Detect which cell encompasses the target text, then output its (x, y) center coordinate. 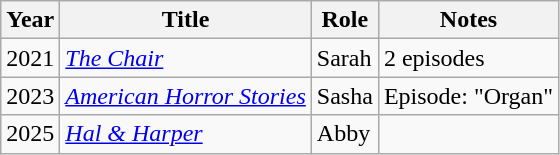
Abby (344, 134)
Notes (468, 20)
Episode: "Organ" (468, 96)
The Chair (186, 58)
Hal & Harper (186, 134)
Year (30, 20)
Role (344, 20)
2025 (30, 134)
2 episodes (468, 58)
Sarah (344, 58)
Title (186, 20)
2023 (30, 96)
American Horror Stories (186, 96)
2021 (30, 58)
Sasha (344, 96)
